Provide the (X, Y) coordinate of the cell's center where the given text is located.  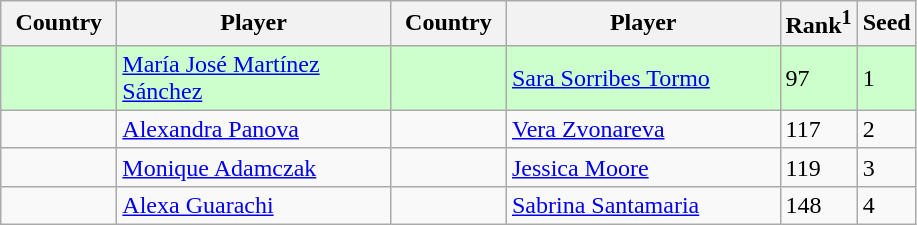
117 (818, 129)
4 (886, 205)
María José Martínez Sánchez (254, 78)
Vera Zvonareva (643, 129)
148 (818, 205)
Alexandra Panova (254, 129)
Seed (886, 24)
Rank1 (818, 24)
Alexa Guarachi (254, 205)
Sabrina Santamaria (643, 205)
119 (818, 167)
Jessica Moore (643, 167)
97 (818, 78)
Sara Sorribes Tormo (643, 78)
Monique Adamczak (254, 167)
1 (886, 78)
2 (886, 129)
3 (886, 167)
